Provide the [x, y] coordinate of the cell's center where the given text is located.  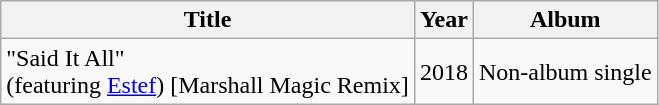
Non-album single [565, 72]
Title [208, 20]
Album [565, 20]
2018 [444, 72]
Year [444, 20]
"Said It All"(featuring Estef) [Marshall Magic Remix] [208, 72]
